Capture the cell that displays the provided text and extract its (X, Y) central coordinate. 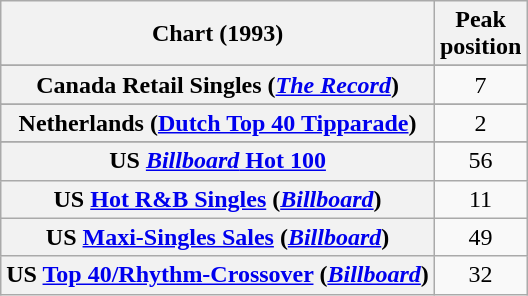
US Hot R&B Singles (Billboard) (218, 199)
Peakposition (480, 34)
56 (480, 161)
11 (480, 199)
32 (480, 275)
49 (480, 237)
Chart (1993) (218, 34)
2 (480, 123)
US Maxi-Singles Sales (Billboard) (218, 237)
Netherlands (Dutch Top 40 Tipparade) (218, 123)
US Top 40/Rhythm-Crossover (Billboard) (218, 275)
US Billboard Hot 100 (218, 161)
Canada Retail Singles (The Record) (218, 85)
7 (480, 85)
